Find where the given text appears and provide that cell's center as [x, y] coordinate. 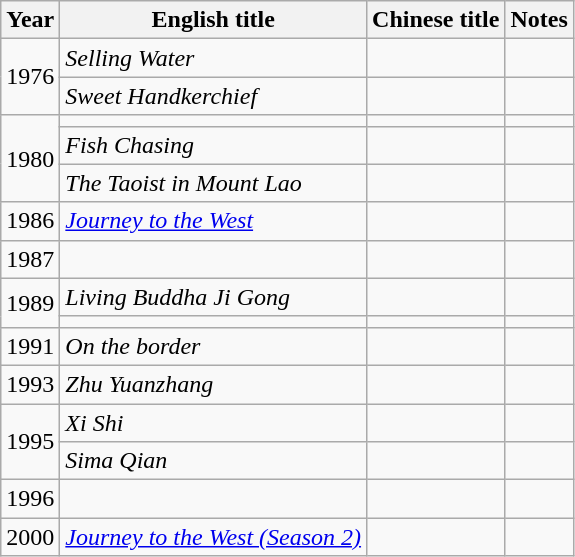
1996 [30, 499]
2000 [30, 537]
1986 [30, 221]
Xi Shi [214, 423]
1987 [30, 259]
Zhu Yuanzhang [214, 384]
Fish Chasing [214, 145]
1991 [30, 346]
Selling Water [214, 58]
1989 [30, 302]
1995 [30, 442]
1976 [30, 77]
1980 [30, 158]
1993 [30, 384]
The Taoist in Mount Lao [214, 183]
English title [214, 20]
Chinese title [436, 20]
Journey to the West (Season 2) [214, 537]
On the border [214, 346]
Year [30, 20]
Living Buddha Ji Gong [214, 297]
Sweet Handkerchief [214, 96]
Notes [539, 20]
Journey to the West [214, 221]
Sima Qian [214, 461]
